Provide the [X, Y] coordinate of the cell's center where the given text is located.  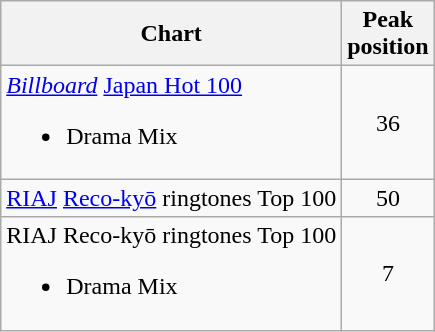
RIAJ Reco-kyō ringtones Top 100 [172, 198]
Chart [172, 34]
7 [388, 274]
Billboard Japan Hot 100Drama Mix [172, 122]
Peakposition [388, 34]
50 [388, 198]
36 [388, 122]
RIAJ Reco-kyō ringtones Top 100Drama Mix [172, 274]
